Find where the given text appears and provide that cell's center as (x, y) coordinate. 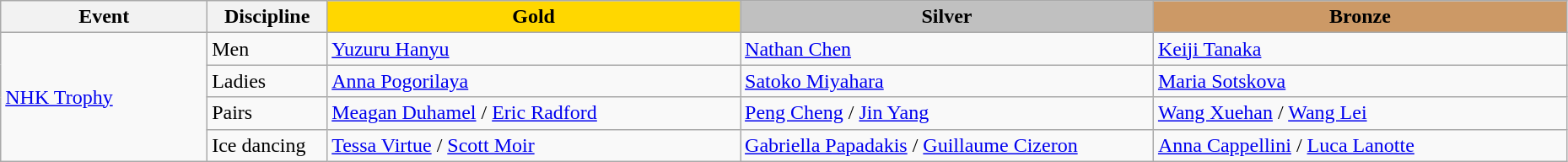
Tessa Virtue / Scott Moir (534, 145)
Silver (947, 17)
Discipline (267, 17)
Peng Cheng / Jin Yang (947, 113)
Keiji Tanaka (1360, 49)
Gabriella Papadakis / Guillaume Cizeron (947, 145)
Ladies (267, 81)
Maria Sotskova (1360, 81)
Bronze (1360, 17)
Anna Pogorilaya (534, 81)
Men (267, 49)
Yuzuru Hanyu (534, 49)
Satoko Miyahara (947, 81)
Event (105, 17)
Gold (534, 17)
Nathan Chen (947, 49)
Anna Cappellini / Luca Lanotte (1360, 145)
Meagan Duhamel / Eric Radford (534, 113)
Wang Xuehan / Wang Lei (1360, 113)
NHK Trophy (105, 97)
Pairs (267, 113)
Ice dancing (267, 145)
